Find where the given text appears and provide that cell's center as (X, Y) coordinate. 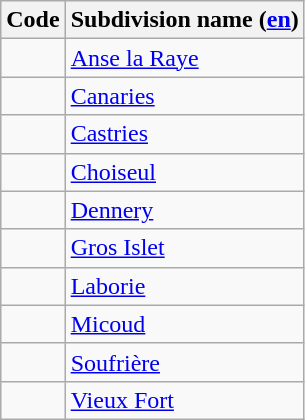
Laborie (184, 286)
Anse la Raye (184, 58)
Dennery (184, 210)
Subdivision name (en) (184, 20)
Micoud (184, 324)
Castries (184, 134)
Vieux Fort (184, 400)
Soufrière (184, 362)
Canaries (184, 96)
Choiseul (184, 172)
Gros Islet (184, 248)
Code (33, 20)
